Provide the (X, Y) coordinate of the cell's center where the given text is located.  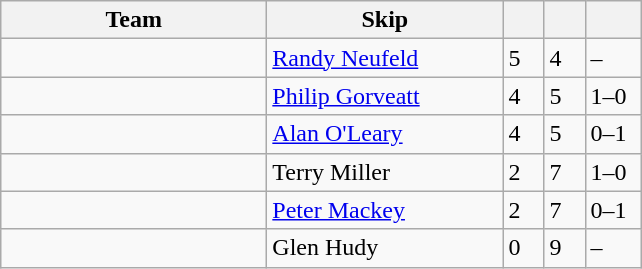
Skip (385, 20)
0 (524, 248)
9 (564, 248)
Peter Mackey (385, 210)
Terry Miller (385, 172)
Team (134, 20)
Philip Gorveatt (385, 96)
Glen Hudy (385, 248)
Randy Neufeld (385, 58)
Alan O'Leary (385, 134)
